Return the [x, y] coordinate for the center point of the cell that contains the specified text.  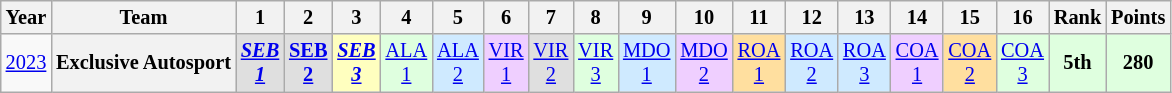
Team [144, 17]
ALA1 [407, 63]
5 [458, 17]
6 [506, 17]
ROA3 [864, 63]
9 [646, 17]
12 [812, 17]
SEB1 [260, 63]
ROA1 [760, 63]
4 [407, 17]
10 [704, 17]
280 [1138, 63]
VIR3 [596, 63]
Exclusive Autosport [144, 63]
ALA2 [458, 63]
5th [1078, 63]
3 [356, 17]
2 [308, 17]
VIR2 [550, 63]
1 [260, 17]
VIR1 [506, 63]
13 [864, 17]
Rank [1078, 17]
MDO2 [704, 63]
Year [26, 17]
2023 [26, 63]
11 [760, 17]
Points [1138, 17]
SEB3 [356, 63]
MDO1 [646, 63]
SEB2 [308, 63]
COA1 [918, 63]
14 [918, 17]
COA2 [970, 63]
8 [596, 17]
COA3 [1022, 63]
7 [550, 17]
16 [1022, 17]
ROA2 [812, 63]
15 [970, 17]
